Locate the cell with the specified text and output its [X, Y] center coordinate. 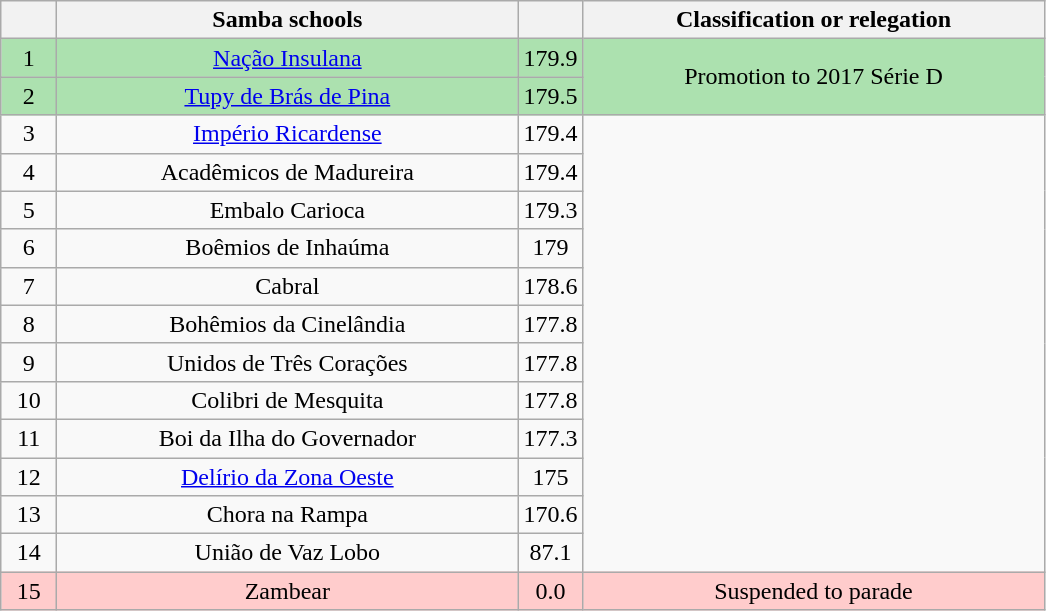
10 [29, 400]
87.1 [550, 553]
Nação Insulana [288, 58]
Colibri de Mesquita [288, 400]
Bohêmios da Cinelândia [288, 324]
Zambear [288, 591]
179.9 [550, 58]
1 [29, 58]
Promotion to 2017 Série D [814, 77]
11 [29, 438]
Boi da Ilha do Governador [288, 438]
9 [29, 362]
Unidos de Três Corações [288, 362]
5 [29, 210]
178.6 [550, 286]
Tupy de Brás de Pina [288, 96]
8 [29, 324]
Embalo Carioca [288, 210]
177.3 [550, 438]
13 [29, 515]
Delírio da Zona Oeste [288, 477]
Boêmios de Inhaúma [288, 248]
179 [550, 248]
6 [29, 248]
0.0 [550, 591]
União de Vaz Lobo [288, 553]
Império Ricardense [288, 134]
4 [29, 172]
15 [29, 591]
Chora na Rampa [288, 515]
14 [29, 553]
179.3 [550, 210]
2 [29, 96]
175 [550, 477]
7 [29, 286]
Cabral [288, 286]
170.6 [550, 515]
Suspended to parade [814, 591]
179.5 [550, 96]
Samba schools [288, 20]
Classification or relegation [814, 20]
12 [29, 477]
3 [29, 134]
Acadêmicos de Madureira [288, 172]
